Output the (X, Y) coordinate of the center of the cell containing the given text.  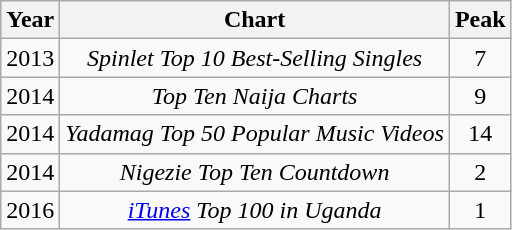
Yadamag Top 50 Popular Music Videos (255, 134)
iTunes Top 100 in Uganda (255, 210)
Peak (480, 20)
Top Ten Naija Charts (255, 96)
2013 (30, 58)
9 (480, 96)
2016 (30, 210)
7 (480, 58)
Year (30, 20)
2 (480, 172)
1 (480, 210)
Spinlet Top 10 Best-Selling Singles (255, 58)
Chart (255, 20)
Nigezie Top Ten Countdown (255, 172)
14 (480, 134)
